From the cell containing the given text, extract its center point as (X, Y) coordinate. 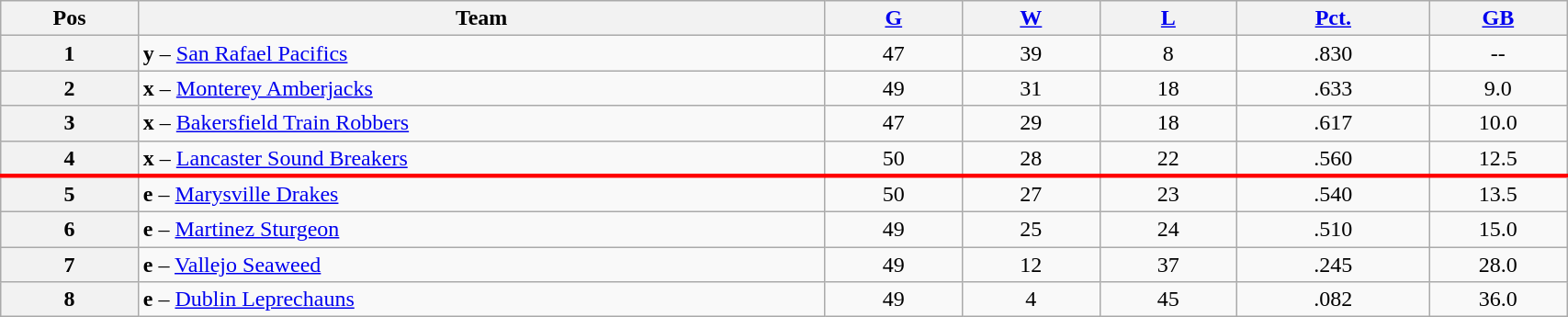
7 (70, 265)
.830 (1334, 53)
15.0 (1498, 230)
e – Vallejo Seaweed (481, 265)
Pos (70, 18)
3 (70, 123)
W (1032, 18)
Team (481, 18)
.510 (1334, 230)
.082 (1334, 300)
29 (1032, 123)
x – Lancaster Sound Breakers (481, 158)
13.5 (1498, 194)
y – San Rafael Pacifics (481, 53)
22 (1168, 158)
12.5 (1498, 158)
5 (70, 194)
9.0 (1498, 88)
23 (1168, 194)
37 (1168, 265)
31 (1032, 88)
28.0 (1498, 265)
Pct. (1334, 18)
28 (1032, 158)
12 (1032, 265)
x – Bakersfield Train Robbers (481, 123)
24 (1168, 230)
GB (1498, 18)
e – Dublin Leprechauns (481, 300)
36.0 (1498, 300)
6 (70, 230)
G (894, 18)
.540 (1334, 194)
25 (1032, 230)
.245 (1334, 265)
.560 (1334, 158)
27 (1032, 194)
e – Martinez Sturgeon (481, 230)
.633 (1334, 88)
45 (1168, 300)
x – Monterey Amberjacks (481, 88)
.617 (1334, 123)
e – Marysville Drakes (481, 194)
10.0 (1498, 123)
1 (70, 53)
-- (1498, 53)
L (1168, 18)
2 (70, 88)
39 (1032, 53)
